Extract the (X, Y) coordinate from the center of the cell holding the provided text.  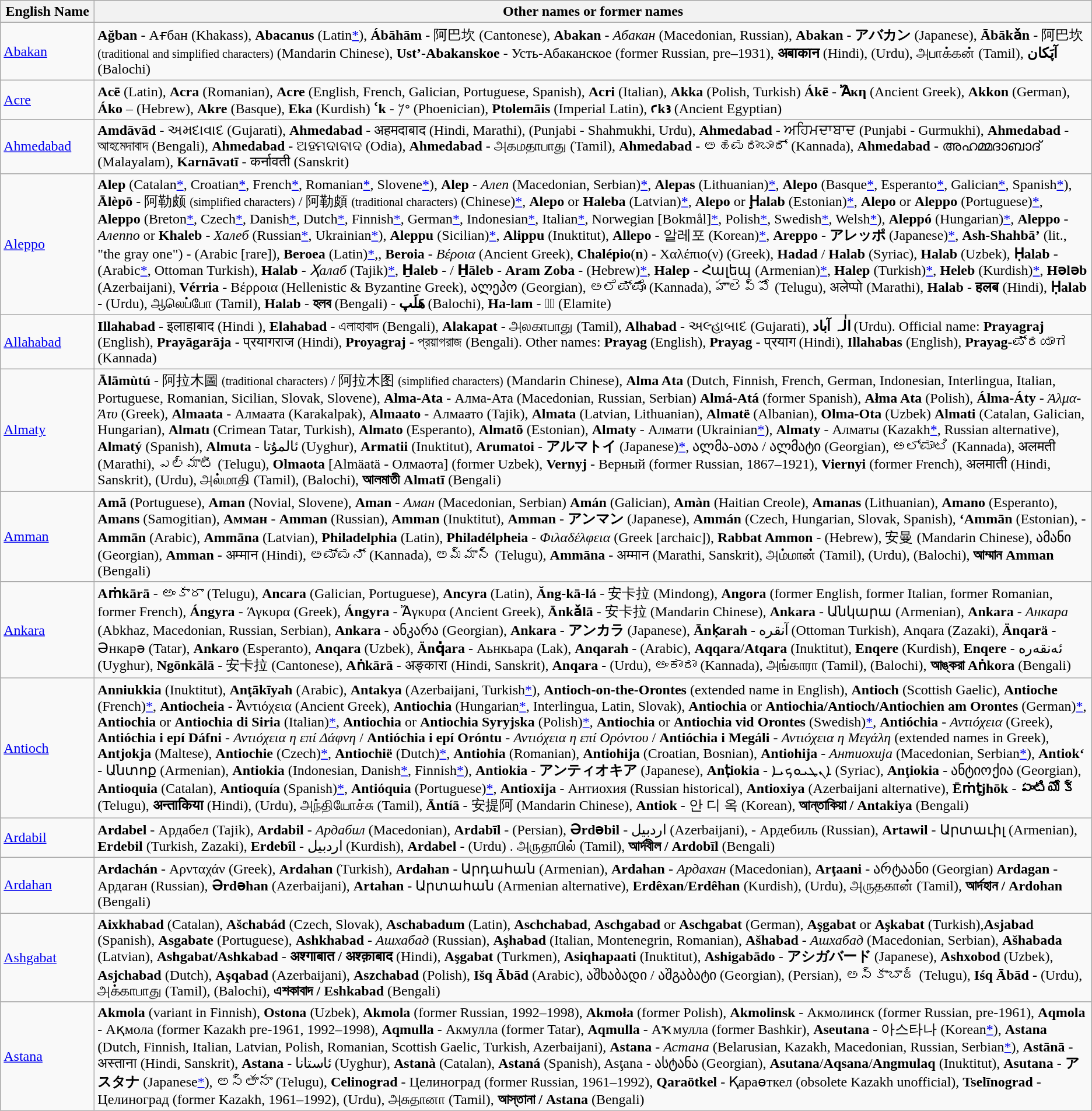
Aleppo (48, 244)
Other names or former names (593, 12)
Ardabil (48, 837)
Antioch (48, 748)
Abakan (48, 51)
Almaty (48, 431)
Allahabad (48, 342)
Amman (48, 537)
English Name (48, 12)
Astana (48, 1056)
Acre (48, 100)
Ashgabat (48, 957)
Ankara (48, 630)
Ardahan (48, 885)
Ahmedabad (48, 146)
